Provide the (x, y) coordinate of the cell's center where the given text is located.  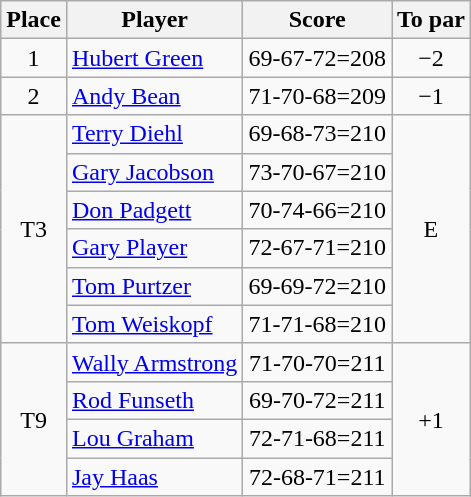
Tom Purtzer (154, 286)
71-71-68=210 (318, 324)
69-69-72=210 (318, 286)
To par (432, 20)
−2 (432, 58)
Terry Diehl (154, 134)
Wally Armstrong (154, 362)
70-74-66=210 (318, 210)
Rod Funseth (154, 400)
Lou Graham (154, 438)
T9 (34, 419)
71-70-70=211 (318, 362)
73-70-67=210 (318, 172)
Hubert Green (154, 58)
69-70-72=211 (318, 400)
Tom Weiskopf (154, 324)
1 (34, 58)
−1 (432, 96)
Player (154, 20)
Place (34, 20)
+1 (432, 419)
71-70-68=209 (318, 96)
69-67-72=208 (318, 58)
69-68-73=210 (318, 134)
2 (34, 96)
Don Padgett (154, 210)
E (432, 229)
Andy Bean (154, 96)
Gary Jacobson (154, 172)
Jay Haas (154, 477)
72-71-68=211 (318, 438)
Score (318, 20)
Gary Player (154, 248)
72-68-71=211 (318, 477)
72-67-71=210 (318, 248)
T3 (34, 229)
